Provide the [X, Y] coordinate of the cell's center where the given text is located.  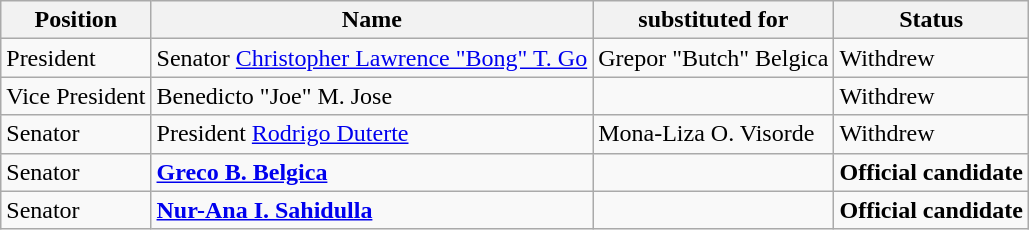
substituted for [714, 20]
Vice President [76, 96]
Status [931, 20]
Mona-Liza O. Visorde [714, 134]
Benedicto "Joe" M. Jose [372, 96]
Nur-Ana I. Sahidulla [372, 210]
President [76, 58]
Name [372, 20]
Greco B. Belgica [372, 172]
President Rodrigo Duterte [372, 134]
Position [76, 20]
Senator Christopher Lawrence "Bong" T. Go [372, 58]
Grepor "Butch" Belgica [714, 58]
